Pinpoint the cell where the given text exists, returning its [x, y] midpoint coordinate. 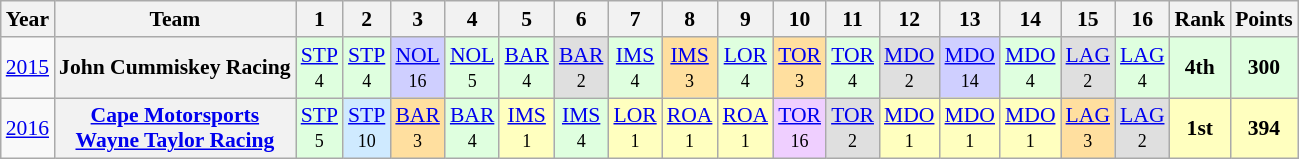
13 [970, 19]
STP5 [320, 128]
Points [1264, 19]
NOL5 [472, 68]
16 [1142, 19]
MDO2 [910, 68]
300 [1264, 68]
TOR16 [800, 128]
MDO14 [970, 68]
TOR3 [800, 68]
1 [320, 19]
5 [526, 19]
4th [1200, 68]
Rank [1200, 19]
11 [852, 19]
1st [1200, 128]
MDO4 [1030, 68]
LOR4 [745, 68]
12 [910, 19]
14 [1030, 19]
John Cummiskey Racing [175, 68]
9 [745, 19]
2 [366, 19]
IMS3 [690, 68]
TOR4 [852, 68]
3 [418, 19]
7 [634, 19]
BAR3 [418, 128]
STP10 [366, 128]
394 [1264, 128]
TOR2 [852, 128]
NOL16 [418, 68]
2015 [28, 68]
8 [690, 19]
BAR2 [582, 68]
10 [800, 19]
Year [28, 19]
LOR1 [634, 128]
4 [472, 19]
Cape Motorsports Wayne Taylor Racing [175, 128]
IMS1 [526, 128]
15 [1088, 19]
LAG3 [1088, 128]
6 [582, 19]
2016 [28, 128]
LAG4 [1142, 68]
Team [175, 19]
